Return the (x, y) coordinate for the center point of the cell that contains the specified text.  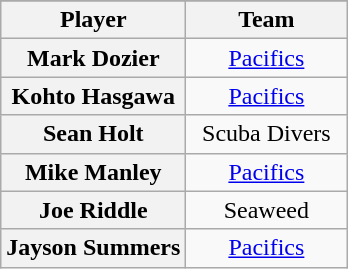
Mark Dozier (94, 58)
Joe Riddle (94, 210)
Scuba Divers (266, 134)
Player (94, 20)
Mike Manley (94, 172)
Sean Holt (94, 134)
Seaweed (266, 210)
Jayson Summers (94, 248)
Team (266, 20)
Kohto Hasgawa (94, 96)
